Locate the cell with the specified text and output its [X, Y] center coordinate. 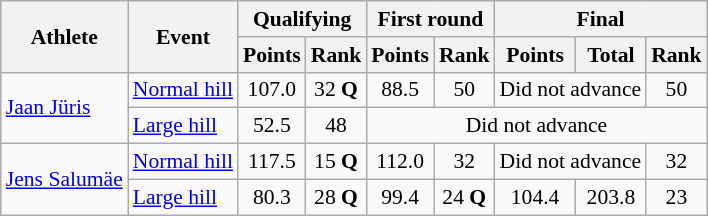
24 Q [464, 197]
Jens Salumäe [64, 180]
107.0 [272, 90]
Athlete [64, 36]
104.4 [536, 197]
Event [183, 36]
Total [611, 55]
15 Q [336, 162]
112.0 [400, 162]
First round [430, 19]
Jaan Jüris [64, 108]
Final [601, 19]
88.5 [400, 90]
52.5 [272, 126]
117.5 [272, 162]
203.8 [611, 197]
99.4 [400, 197]
32 Q [336, 90]
Qualifying [302, 19]
23 [676, 197]
80.3 [272, 197]
48 [336, 126]
28 Q [336, 197]
